Capture the cell that displays the provided text and extract its (x, y) central coordinate. 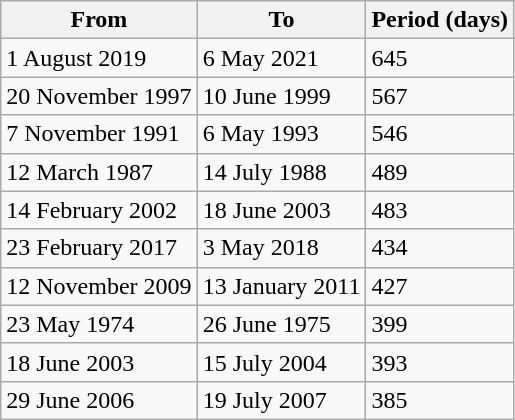
567 (440, 96)
13 January 2011 (282, 286)
483 (440, 210)
23 February 2017 (99, 248)
To (282, 20)
Period (days) (440, 20)
546 (440, 134)
15 July 2004 (282, 362)
3 May 2018 (282, 248)
12 March 1987 (99, 172)
385 (440, 400)
12 November 2009 (99, 286)
645 (440, 58)
19 July 2007 (282, 400)
7 November 1991 (99, 134)
393 (440, 362)
26 June 1975 (282, 324)
489 (440, 172)
23 May 1974 (99, 324)
6 May 2021 (282, 58)
1 August 2019 (99, 58)
14 July 1988 (282, 172)
434 (440, 248)
14 February 2002 (99, 210)
From (99, 20)
29 June 2006 (99, 400)
10 June 1999 (282, 96)
20 November 1997 (99, 96)
399 (440, 324)
6 May 1993 (282, 134)
427 (440, 286)
